Capture the cell that displays the provided text and extract its (x, y) central coordinate. 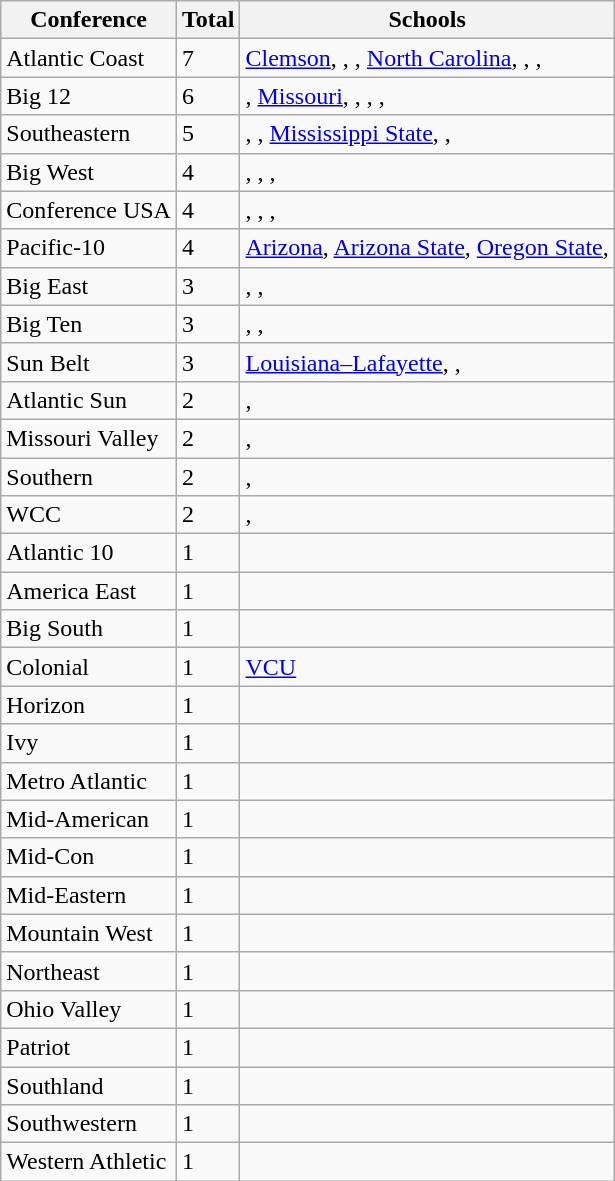
Western Athletic (89, 1162)
Mid-Con (89, 857)
Clemson, , , North Carolina, , , (427, 58)
Ivy (89, 743)
Northeast (89, 971)
, Missouri, , , , (427, 96)
5 (208, 134)
Atlantic Sun (89, 400)
Mid-Eastern (89, 895)
Pacific-10 (89, 248)
America East (89, 591)
Mountain West (89, 933)
Atlantic 10 (89, 553)
Ohio Valley (89, 1009)
Big East (89, 286)
Louisiana–Lafayette, , (427, 362)
, , Mississippi State, , (427, 134)
Big 12 (89, 96)
Missouri Valley (89, 438)
Colonial (89, 667)
Schools (427, 20)
Atlantic Coast (89, 58)
Southland (89, 1085)
Mid-American (89, 819)
Big South (89, 629)
Sun Belt (89, 362)
Patriot (89, 1047)
6 (208, 96)
Arizona, Arizona State, Oregon State, (427, 248)
Big West (89, 172)
Southern (89, 477)
Southwestern (89, 1124)
Conference USA (89, 210)
VCU (427, 667)
Conference (89, 20)
Horizon (89, 705)
WCC (89, 515)
Big Ten (89, 324)
7 (208, 58)
Metro Atlantic (89, 781)
Southeastern (89, 134)
Total (208, 20)
